From the cell containing the given text, extract its center point as (X, Y) coordinate. 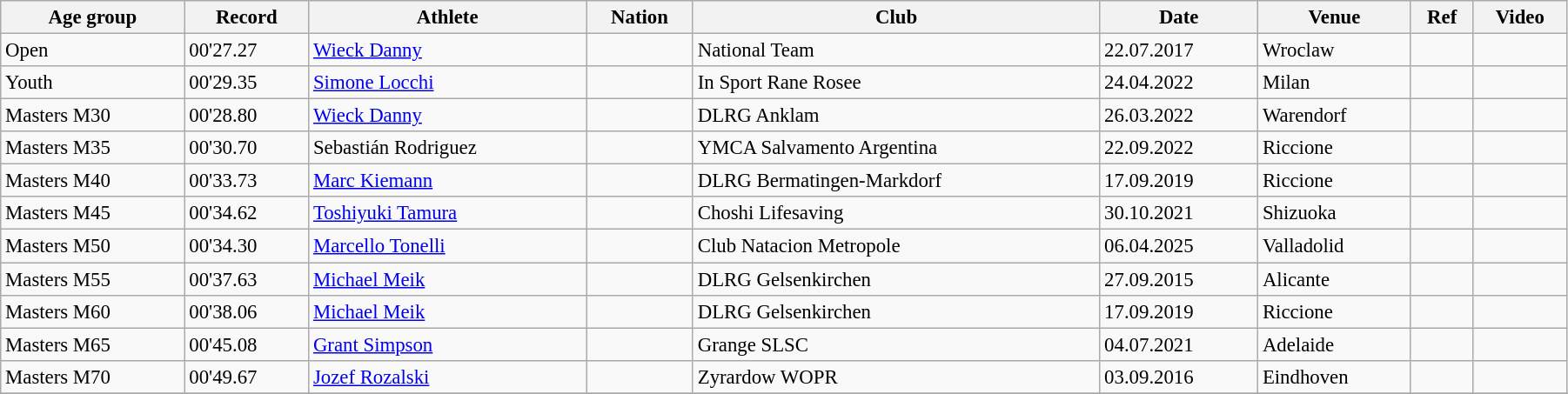
Valladolid (1335, 246)
Masters M55 (92, 279)
Age group (92, 17)
Date (1179, 17)
Milan (1335, 83)
Warendorf (1335, 116)
06.04.2025 (1179, 246)
Open (92, 50)
Video (1519, 17)
Record (247, 17)
Masters M65 (92, 344)
30.10.2021 (1179, 213)
In Sport Rane Rosee (896, 83)
Masters M60 (92, 311)
Ref (1442, 17)
24.04.2022 (1179, 83)
00'29.35 (247, 83)
Masters M45 (92, 213)
YMCA Salvamento Argentina (896, 148)
00'34.62 (247, 213)
Zyrardow WOPR (896, 377)
Wroclaw (1335, 50)
Masters M35 (92, 148)
Adelaide (1335, 344)
Choshi Lifesaving (896, 213)
00'28.80 (247, 116)
27.09.2015 (1179, 279)
DLRG Bermatingen-Markdorf (896, 181)
Sebastián Rodriguez (447, 148)
00'30.70 (247, 148)
Athlete (447, 17)
04.07.2021 (1179, 344)
Nation (640, 17)
Club (896, 17)
Masters M30 (92, 116)
Alicante (1335, 279)
Eindhoven (1335, 377)
Grange SLSC (896, 344)
Simone Locchi (447, 83)
National Team (896, 50)
22.07.2017 (1179, 50)
DLRG Anklam (896, 116)
Club Natacion Metropole (896, 246)
22.09.2022 (1179, 148)
Masters M50 (92, 246)
00'37.63 (247, 279)
00'45.08 (247, 344)
Grant Simpson (447, 344)
Marc Kiemann (447, 181)
Marcello Tonelli (447, 246)
00'33.73 (247, 181)
Venue (1335, 17)
00'49.67 (247, 377)
Youth (92, 83)
26.03.2022 (1179, 116)
Masters M70 (92, 377)
00'34.30 (247, 246)
Masters M40 (92, 181)
03.09.2016 (1179, 377)
00'38.06 (247, 311)
Jozef Rozalski (447, 377)
Toshiyuki Tamura (447, 213)
00'27.27 (247, 50)
Shizuoka (1335, 213)
